Provide the [x, y] coordinate of the cell's center where the given text is located.  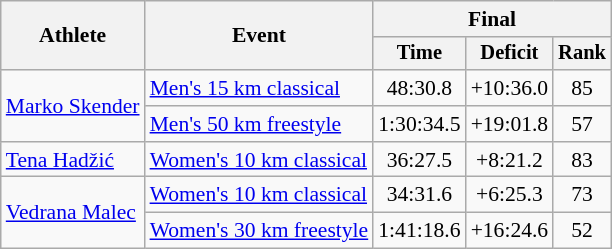
+8:21.2 [510, 160]
1:41:18.6 [419, 231]
Time [419, 54]
52 [582, 231]
Marko Skender [73, 106]
Men's 50 km freestyle [260, 124]
Vedrana Malec [73, 212]
48:30.8 [419, 88]
85 [582, 88]
83 [582, 160]
Athlete [73, 36]
1:30:34.5 [419, 124]
Final [492, 19]
+16:24.6 [510, 231]
36:27.5 [419, 160]
Women's 30 km freestyle [260, 231]
73 [582, 195]
57 [582, 124]
Tena Hadžić [73, 160]
34:31.6 [419, 195]
+19:01.8 [510, 124]
Men's 15 km classical [260, 88]
+6:25.3 [510, 195]
Event [260, 36]
+10:36.0 [510, 88]
Rank [582, 54]
Deficit [510, 54]
